Provide the [x, y] coordinate of the cell's center where the given text is located.  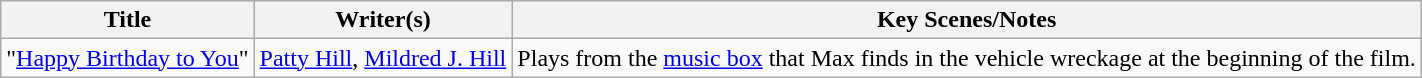
Key Scenes/Notes [967, 20]
Plays from the music box that Max finds in the vehicle wreckage at the beginning of the film. [967, 58]
Patty Hill, Mildred J. Hill [383, 58]
"Happy Birthday to You" [128, 58]
Title [128, 20]
Writer(s) [383, 20]
